Scan for the cell matching the given text and deliver its [x, y] coordinate at center. 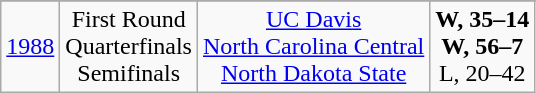
1988 [30, 47]
W, 35–14W, 56–7L, 20–42 [482, 47]
First RoundQuarterfinalsSemifinals [129, 47]
UC DavisNorth Carolina CentralNorth Dakota State [313, 47]
